Output the [x, y] coordinate of the center of the cell containing the given text.  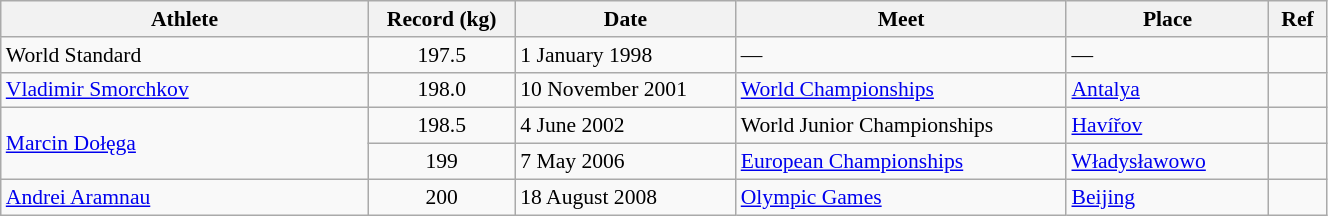
Andrei Aramnau [184, 197]
World Junior Championships [902, 126]
Antalya [1167, 90]
Olympic Games [902, 197]
Athlete [184, 19]
197.5 [442, 55]
10 November 2001 [625, 90]
7 May 2006 [625, 162]
Record (kg) [442, 19]
18 August 2008 [625, 197]
World Championships [902, 90]
198.0 [442, 90]
Place [1167, 19]
200 [442, 197]
European Championships [902, 162]
Ref [1298, 19]
Marcin Dołęga [184, 144]
Władysławowo [1167, 162]
World Standard [184, 55]
Havířov [1167, 126]
4 June 2002 [625, 126]
Date [625, 19]
Beijing [1167, 197]
1 January 1998 [625, 55]
Meet [902, 19]
Vladimir Smorchkov [184, 90]
199 [442, 162]
198.5 [442, 126]
